Provide the [X, Y] coordinate of the cell's center where the given text is located.  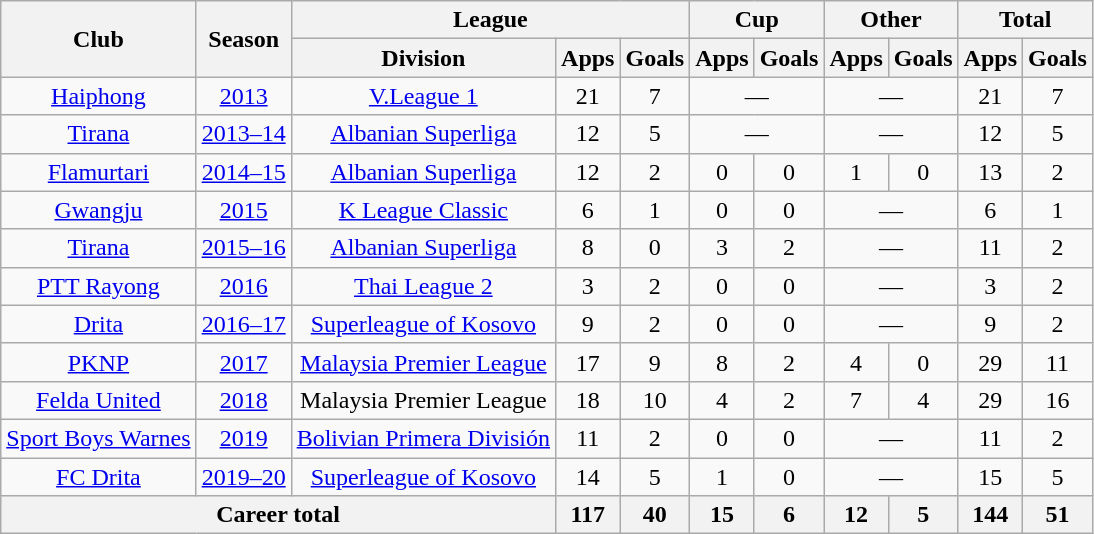
13 [990, 172]
Gwangju [98, 210]
Total [1025, 20]
Season [244, 39]
Sport Boys Warnes [98, 438]
Haiphong [98, 96]
144 [990, 515]
V.League 1 [423, 96]
PKNP [98, 362]
2019–20 [244, 477]
117 [588, 515]
2013–14 [244, 134]
2014–15 [244, 172]
K League Classic [423, 210]
Flamurtari [98, 172]
2018 [244, 400]
Division [423, 58]
FC Drita [98, 477]
Felda United [98, 400]
PTT Rayong [98, 286]
2019 [244, 438]
51 [1058, 515]
40 [655, 515]
16 [1058, 400]
2017 [244, 362]
10 [655, 400]
Bolivian Primera División [423, 438]
2016–17 [244, 324]
Other [891, 20]
2013 [244, 96]
Cup [757, 20]
League [490, 20]
2015–16 [244, 248]
18 [588, 400]
Club [98, 39]
Drita [98, 324]
2015 [244, 210]
14 [588, 477]
2016 [244, 286]
Thai League 2 [423, 286]
Career total [278, 515]
17 [588, 362]
